For the text-containing cell, return its midpoint in [x, y] coordinate format. 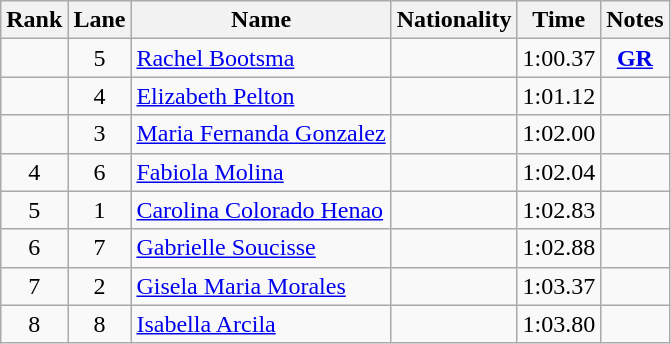
1:02.83 [559, 210]
Time [559, 20]
Notes [635, 20]
Maria Fernanda Gonzalez [261, 134]
Elizabeth Pelton [261, 96]
Name [261, 20]
3 [100, 134]
Carolina Colorado Henao [261, 210]
Fabiola Molina [261, 172]
Rachel Bootsma [261, 58]
1 [100, 210]
Gisela Maria Morales [261, 286]
Gabrielle Soucisse [261, 248]
2 [100, 286]
Rank [34, 20]
1:00.37 [559, 58]
1:01.12 [559, 96]
1:02.00 [559, 134]
Nationality [454, 20]
1:03.37 [559, 286]
1:02.88 [559, 248]
Isabella Arcila [261, 324]
1:03.80 [559, 324]
GR [635, 58]
Lane [100, 20]
1:02.04 [559, 172]
